For the text-containing cell, return its midpoint in [x, y] coordinate format. 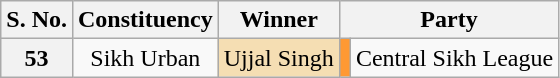
53 [37, 58]
S. No. [37, 20]
Ujjal Singh [278, 58]
Sikh Urban [145, 58]
Constituency [145, 20]
Party [448, 20]
Winner [278, 20]
Central Sikh League [454, 58]
